Identify which cell holds the provided text, then report its (X, Y) central coordinate. 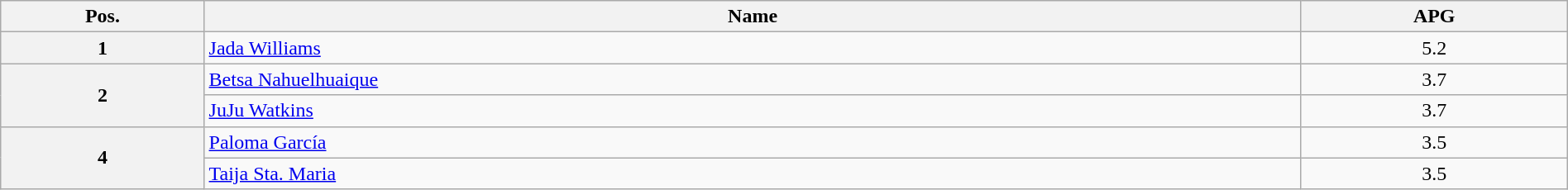
4 (103, 158)
Jada Williams (753, 48)
Name (753, 17)
JuJu Watkins (753, 111)
Paloma García (753, 142)
1 (103, 48)
5.2 (1434, 48)
Pos. (103, 17)
2 (103, 95)
APG (1434, 17)
Betsa Nahuelhuaique (753, 79)
Taija Sta. Maria (753, 173)
